Search for the cell housing the specified text and yield its [X, Y] center coordinate. 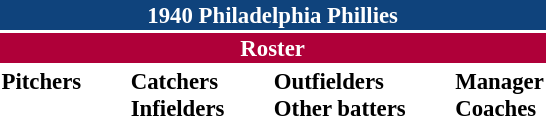
1940 Philadelphia Phillies [272, 15]
Roster [272, 48]
